For the text-containing cell, return its midpoint in [X, Y] coordinate format. 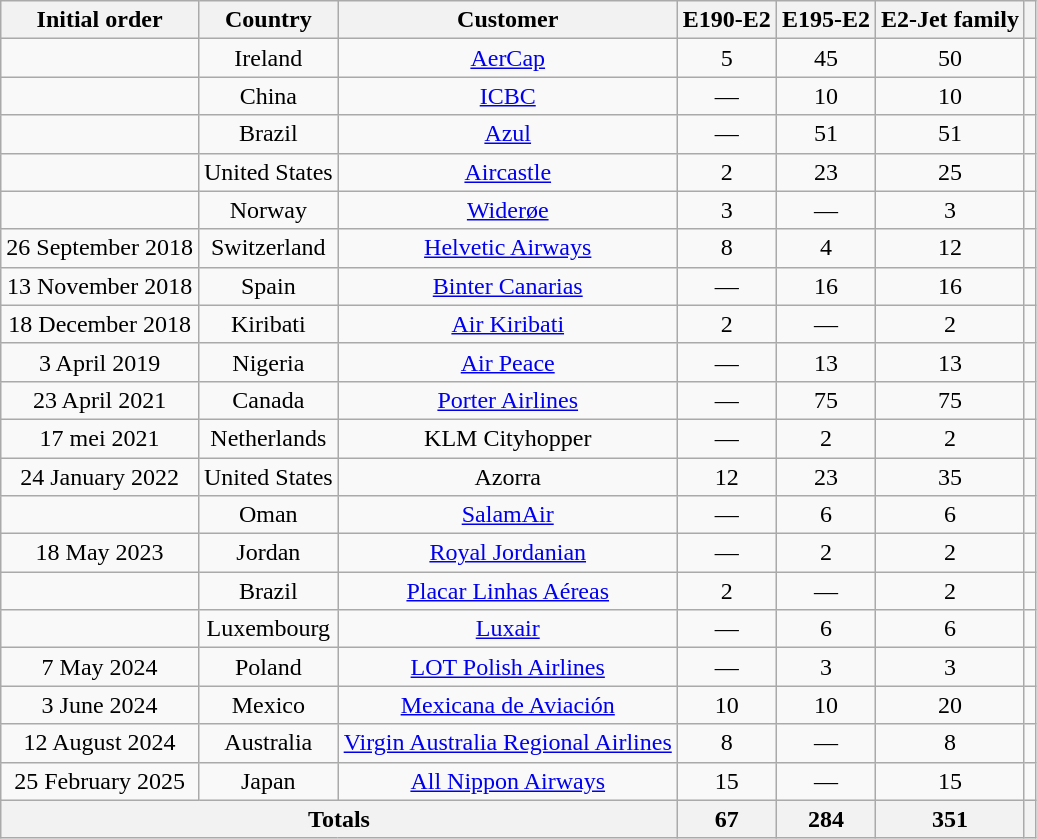
ICBC [508, 96]
Widerøe [508, 210]
Australia [268, 743]
E2-Jet family [950, 20]
Air Peace [508, 362]
Oman [268, 515]
50 [950, 58]
67 [726, 819]
Luxair [508, 629]
Ireland [268, 58]
Poland [268, 667]
Mexico [268, 705]
Japan [268, 781]
Jordan [268, 553]
284 [826, 819]
12 August 2024 [100, 743]
Placar Linhas Aéreas [508, 591]
E190-E2 [726, 20]
4 [826, 248]
SalamAir [508, 515]
Norway [268, 210]
AerCap [508, 58]
Binter Canarias [508, 286]
351 [950, 819]
Air Kiribati [508, 324]
Switzerland [268, 248]
45 [826, 58]
Porter Airlines [508, 400]
25 February 2025 [100, 781]
Royal Jordanian [508, 553]
5 [726, 58]
Customer [508, 20]
Nigeria [268, 362]
3 April 2019 [100, 362]
24 January 2022 [100, 477]
Initial order [100, 20]
Kiribati [268, 324]
Canada [268, 400]
18 May 2023 [100, 553]
Mexicana de Aviación [508, 705]
Aircastle [508, 172]
25 [950, 172]
35 [950, 477]
Spain [268, 286]
E195-E2 [826, 20]
Netherlands [268, 438]
26 September 2018 [100, 248]
LOT Polish Airlines [508, 667]
18 December 2018 [100, 324]
KLM Cityhopper [508, 438]
23 April 2021 [100, 400]
China [268, 96]
Azul [508, 134]
20 [950, 705]
Totals [340, 819]
All Nippon Airways [508, 781]
Helvetic Airways [508, 248]
Azorra [508, 477]
7 May 2024 [100, 667]
3 June 2024 [100, 705]
Luxembourg [268, 629]
13 November 2018 [100, 286]
17 mei 2021 [100, 438]
Virgin Australia Regional Airlines [508, 743]
Country [268, 20]
